Determine the [x, y] coordinate at the center of the cell enclosing the given text.  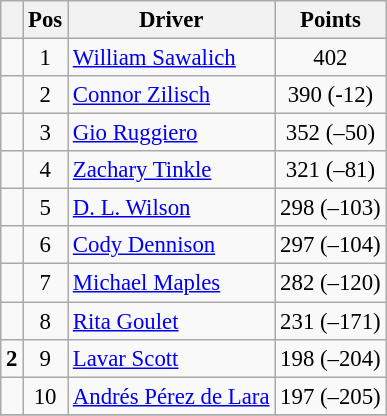
10 [46, 396]
197 (–205) [330, 396]
8 [46, 321]
198 (–204) [330, 358]
Connor Zilisch [172, 95]
Pos [46, 20]
9 [46, 358]
Cody Dennison [172, 245]
282 (–120) [330, 283]
Points [330, 20]
D. L. Wilson [172, 208]
5 [46, 208]
321 (–81) [330, 170]
7 [46, 283]
4 [46, 170]
231 (–171) [330, 321]
402 [330, 58]
Andrés Pérez de Lara [172, 396]
Driver [172, 20]
298 (–103) [330, 208]
297 (–104) [330, 245]
1 [46, 58]
3 [46, 133]
Lavar Scott [172, 358]
Rita Goulet [172, 321]
390 (-12) [330, 95]
6 [46, 245]
Michael Maples [172, 283]
Gio Ruggiero [172, 133]
Zachary Tinkle [172, 170]
William Sawalich [172, 58]
352 (–50) [330, 133]
